Provide the (x, y) coordinate of the cell's center where the given text is located.  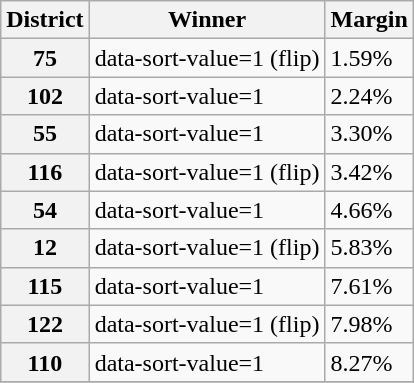
12 (45, 248)
Margin (369, 20)
District (45, 20)
115 (45, 286)
3.30% (369, 134)
110 (45, 362)
7.61% (369, 286)
3.42% (369, 172)
7.98% (369, 324)
55 (45, 134)
102 (45, 96)
2.24% (369, 96)
116 (45, 172)
4.66% (369, 210)
54 (45, 210)
1.59% (369, 58)
Winner (207, 20)
5.83% (369, 248)
8.27% (369, 362)
122 (45, 324)
75 (45, 58)
